Return the [x, y] coordinate for the center point of the cell that contains the specified text.  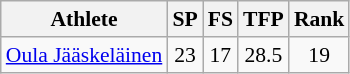
17 [220, 55]
Athlete [84, 19]
19 [320, 55]
TFP [264, 19]
23 [184, 55]
SP [184, 19]
28.5 [264, 55]
Oula Jääskeläinen [84, 55]
FS [220, 19]
Rank [320, 19]
